Provide the (x, y) coordinate of the cell's center where the given text is located.  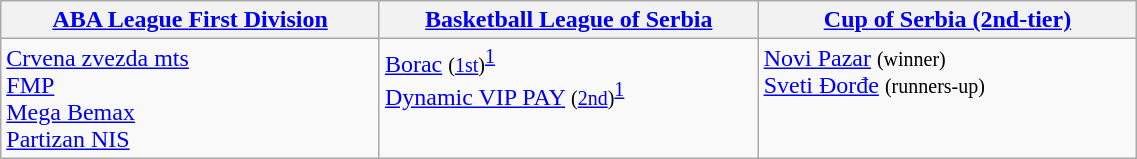
Novi Pazar (winner)Sveti Đorđe (runners-up) (948, 98)
ABA League First Division (190, 20)
Basketball League of Serbia (568, 20)
Borac (1st)1Dynamic VIP PAY (2nd)1 (568, 98)
Crvena zvezda mtsFMPMega BemaxPartizan NIS (190, 98)
Cup of Serbia (2nd-tier) (948, 20)
